Output the (X, Y) coordinate of the center of the cell containing the given text.  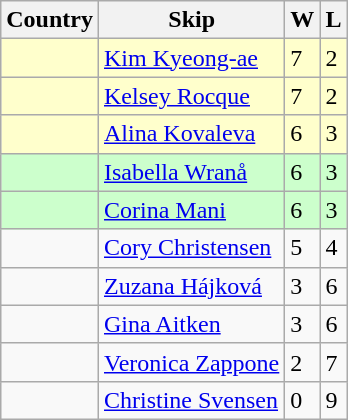
Christine Svensen (191, 400)
Isabella Wranå (191, 172)
Country (50, 20)
Zuzana Hájková (191, 286)
Gina Aitken (191, 324)
Kelsey Rocque (191, 96)
0 (302, 400)
Kim Kyeong-ae (191, 58)
4 (334, 248)
9 (334, 400)
Veronica Zappone (191, 362)
5 (302, 248)
Cory Christensen (191, 248)
W (302, 20)
Corina Mani (191, 210)
L (334, 20)
Skip (191, 20)
Alina Kovaleva (191, 134)
